For the text-containing cell, return its midpoint in [x, y] coordinate format. 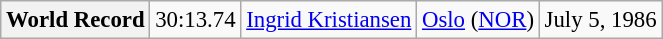
Oslo (NOR) [478, 20]
July 5, 1986 [600, 20]
Ingrid Kristiansen [329, 20]
30:13.74 [196, 20]
World Record [76, 20]
